Return (X, Y) of the center of cell containing provided text 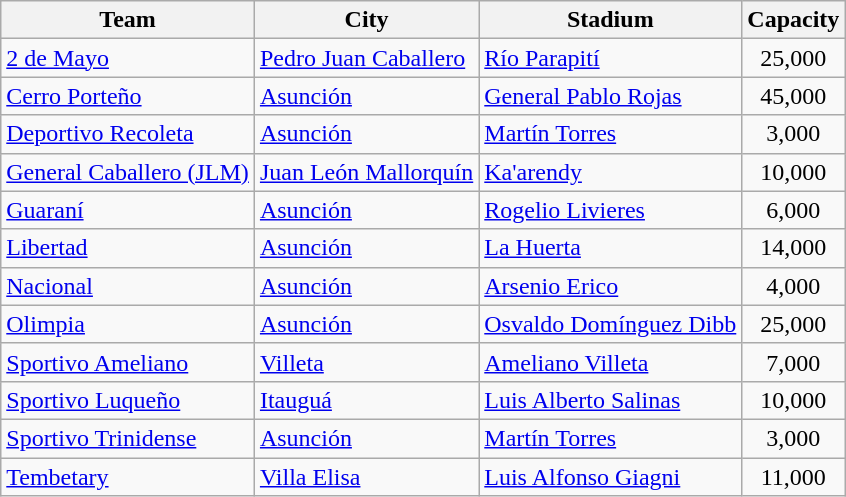
Luis Alfonso Giagni (610, 477)
Luis Alberto Salinas (610, 400)
Olimpia (128, 324)
Sportivo Ameliano (128, 362)
Tembetary (128, 477)
14,000 (794, 248)
2 de Mayo (128, 58)
Stadium (610, 20)
La Huerta (610, 248)
Libertad (128, 248)
11,000 (794, 477)
Itauguá (366, 400)
Deportivo Recoleta (128, 134)
Villa Elisa (366, 477)
Juan León Mallorquín (366, 172)
Rogelio Livieres (610, 210)
General Pablo Rojas (610, 96)
Ameliano Villeta (610, 362)
6,000 (794, 210)
Guaraní (128, 210)
City (366, 20)
Arsenio Erico (610, 286)
Sportivo Trinidense (128, 438)
Villeta (366, 362)
4,000 (794, 286)
Pedro Juan Caballero (366, 58)
Cerro Porteño (128, 96)
General Caballero (JLM) (128, 172)
Río Parapití (610, 58)
Osvaldo Domínguez Dibb (610, 324)
7,000 (794, 362)
Capacity (794, 20)
Nacional (128, 286)
Sportivo Luqueño (128, 400)
Ka'arendy (610, 172)
Team (128, 20)
45,000 (794, 96)
